Output the (x, y) coordinate of the center of the cell containing the given text.  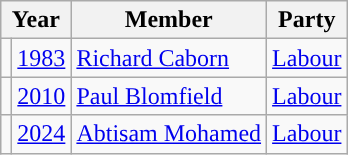
Member (169, 20)
Year (36, 20)
Abtisam Mohamed (169, 134)
2010 (42, 96)
2024 (42, 134)
Party (307, 20)
Paul Blomfield (169, 96)
1983 (42, 58)
Richard Caborn (169, 58)
